Find where the given text appears and provide that cell's center as (x, y) coordinate. 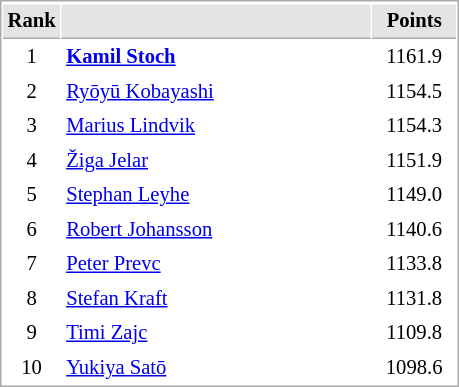
Ryōyū Kobayashi (216, 92)
1131.8 (414, 298)
1154.3 (414, 126)
1140.6 (414, 230)
1 (32, 56)
Rank (32, 21)
Marius Lindvik (216, 126)
2 (32, 92)
4 (32, 160)
3 (32, 126)
Kamil Stoch (216, 56)
Timi Zajc (216, 332)
10 (32, 368)
Stefan Kraft (216, 298)
1149.0 (414, 194)
Yukiya Satō (216, 368)
Žiga Jelar (216, 160)
7 (32, 264)
Points (414, 21)
1161.9 (414, 56)
1098.6 (414, 368)
1151.9 (414, 160)
Robert Johansson (216, 230)
5 (32, 194)
8 (32, 298)
9 (32, 332)
6 (32, 230)
1109.8 (414, 332)
Peter Prevc (216, 264)
1133.8 (414, 264)
Stephan Leyhe (216, 194)
1154.5 (414, 92)
